Find where the given text appears and provide that cell's center as (X, Y) coordinate. 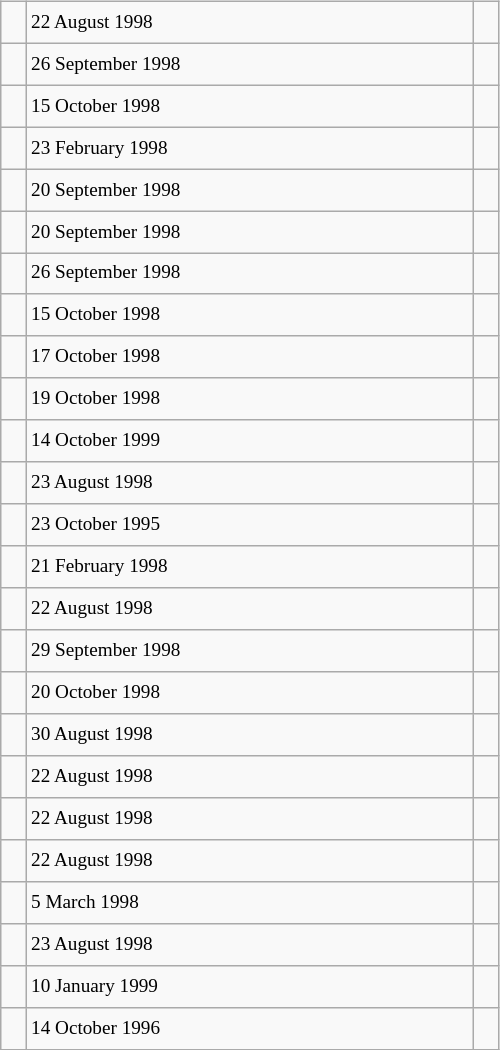
29 September 1998 (249, 651)
19 October 1998 (249, 399)
20 October 1998 (249, 693)
17 October 1998 (249, 357)
10 January 1999 (249, 986)
14 October 1996 (249, 1028)
21 February 1998 (249, 567)
30 August 1998 (249, 735)
5 March 1998 (249, 902)
23 February 1998 (249, 148)
23 October 1995 (249, 525)
14 October 1999 (249, 441)
